Detect which cell encompasses the target text, then output its [x, y] center coordinate. 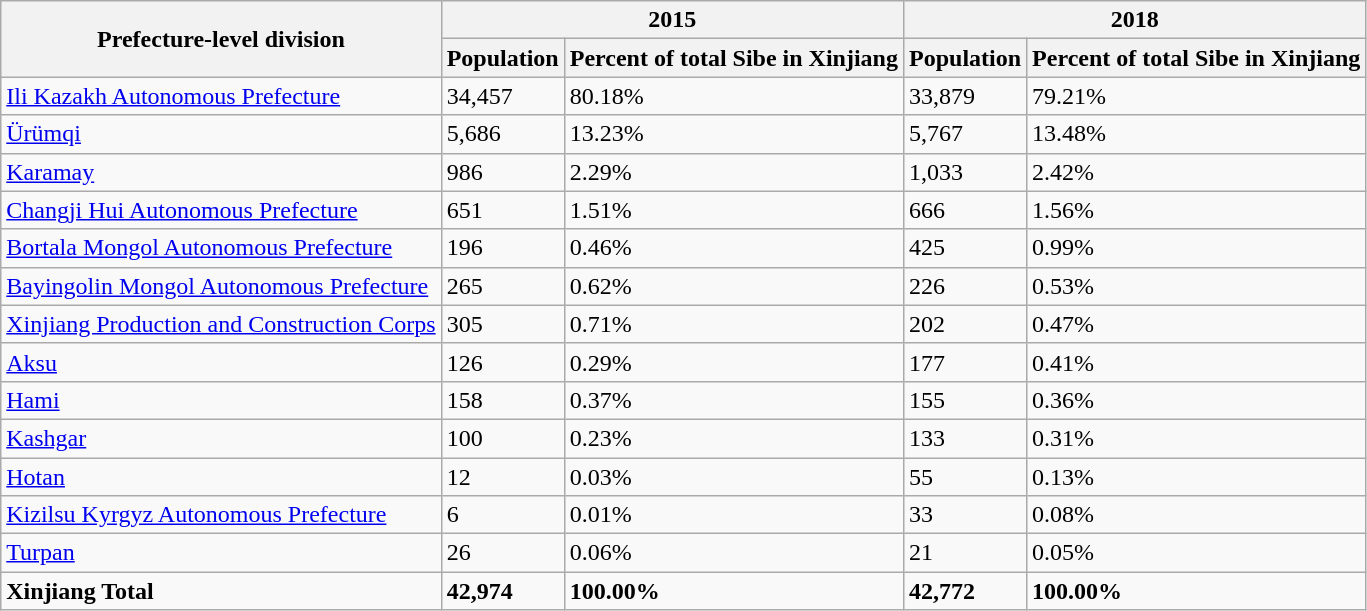
196 [502, 248]
177 [964, 362]
0.47% [1196, 324]
158 [502, 400]
651 [502, 210]
0.05% [1196, 553]
155 [964, 400]
13.23% [734, 134]
Ili Kazakh Autonomous Prefecture [221, 96]
0.99% [1196, 248]
0.03% [734, 477]
1,033 [964, 172]
42,974 [502, 591]
100 [502, 438]
13.48% [1196, 134]
Xinjiang Production and Construction Corps [221, 324]
0.01% [734, 515]
0.41% [1196, 362]
79.21% [1196, 96]
126 [502, 362]
986 [502, 172]
305 [502, 324]
Kizilsu Kyrgyz Autonomous Prefecture [221, 515]
133 [964, 438]
Bayingolin Mongol Autonomous Prefecture [221, 286]
Hotan [221, 477]
26 [502, 553]
1.51% [734, 210]
80.18% [734, 96]
0.23% [734, 438]
12 [502, 477]
21 [964, 553]
5,686 [502, 134]
Bortala Mongol Autonomous Prefecture [221, 248]
0.62% [734, 286]
34,457 [502, 96]
Changji Hui Autonomous Prefecture [221, 210]
425 [964, 248]
0.37% [734, 400]
Ürümqi [221, 134]
6 [502, 515]
0.36% [1196, 400]
33 [964, 515]
666 [964, 210]
202 [964, 324]
Hami [221, 400]
5,767 [964, 134]
265 [502, 286]
226 [964, 286]
2.42% [1196, 172]
0.29% [734, 362]
Karamay [221, 172]
Xinjiang Total [221, 591]
0.31% [1196, 438]
Kashgar [221, 438]
42,772 [964, 591]
0.53% [1196, 286]
0.08% [1196, 515]
Prefecture-level division [221, 39]
1.56% [1196, 210]
0.71% [734, 324]
0.46% [734, 248]
0.13% [1196, 477]
Turpan [221, 553]
55 [964, 477]
Aksu [221, 362]
33,879 [964, 96]
2018 [1134, 20]
2.29% [734, 172]
2015 [672, 20]
0.06% [734, 553]
